Identify which cell holds the provided text, then report its [X, Y] central coordinate. 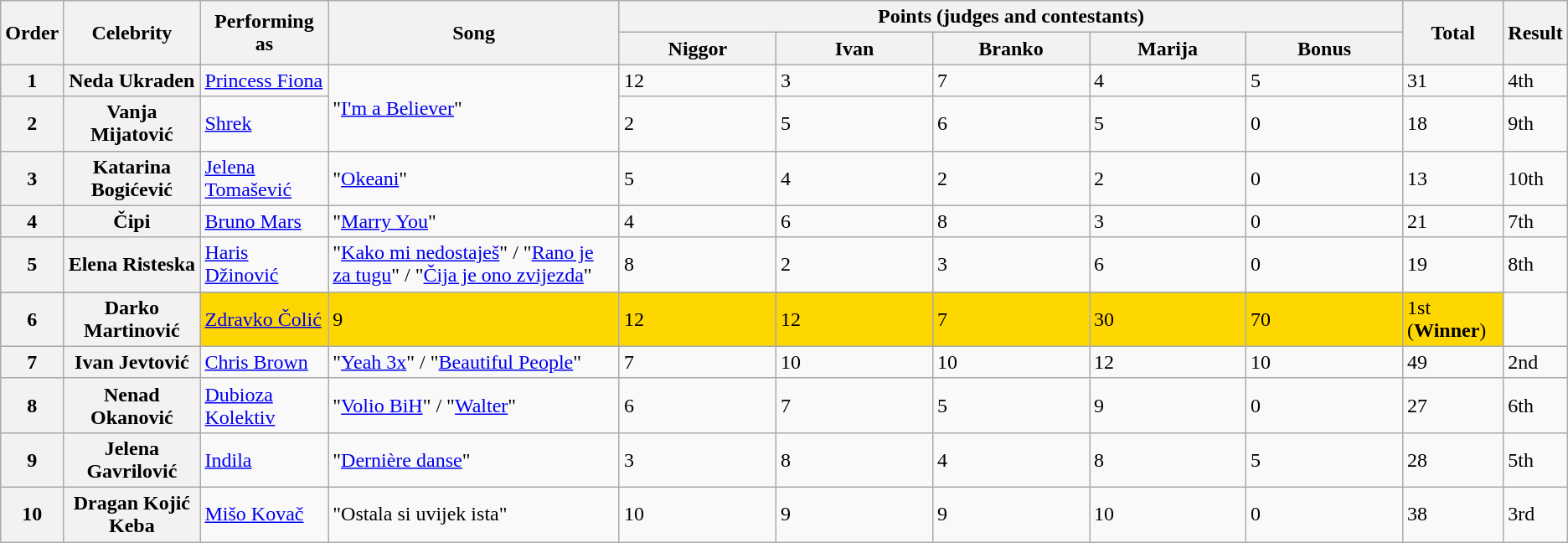
Branko [1010, 49]
2nd [1535, 362]
28 [1453, 459]
"Volio BiH" / "Walter" [474, 406]
"Kako mi nedostaješ" / "Rano je za tugu" / "Čija je ono zvijezda" [474, 265]
4th [1535, 80]
13 [1453, 178]
"I'm a Believer" [474, 107]
30 [1168, 318]
Celebrity [132, 33]
31 [1453, 80]
19 [1453, 265]
1 [32, 80]
1st (Winner) [1453, 318]
Jelena Tomašević [265, 178]
Neda Ukraden [132, 80]
Zdravko Čolić [265, 318]
Dragan Kojić Keba [132, 515]
Elena Risteska [132, 265]
3rd [1535, 515]
10th [1535, 178]
Song [474, 33]
18 [1453, 124]
9th [1535, 124]
Total [1453, 33]
"Dernière danse" [474, 459]
Niggor [697, 49]
Chris Brown [265, 362]
"Marry You" [474, 221]
70 [1325, 318]
Dubioza Kolektiv [265, 406]
Order [32, 33]
Darko Martinović [132, 318]
Shrek [265, 124]
Princess Fiona [265, 80]
Performing as [265, 33]
7th [1535, 221]
"Yeah 3x" / "Beautiful People" [474, 362]
8th [1535, 265]
Čipi [132, 221]
Points (judges and contestants) [1010, 17]
21 [1453, 221]
Ivan [854, 49]
Result [1535, 33]
Mišo Kovač [265, 515]
Haris Džinović [265, 265]
Vanja Mijatović [132, 124]
5th [1535, 459]
49 [1453, 362]
6th [1535, 406]
Ivan Jevtović [132, 362]
27 [1453, 406]
Jelena Gavrilović [132, 459]
"Okeani" [474, 178]
Bonus [1325, 49]
Bruno Mars [265, 221]
38 [1453, 515]
Nenad Okanović [132, 406]
Indila [265, 459]
"Ostala si uvijek ista" [474, 515]
Katarina Bogićević [132, 178]
Marija [1168, 49]
